Search for the cell housing the specified text and yield its (X, Y) center coordinate. 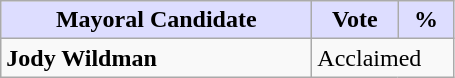
Vote (355, 20)
Jody Wildman (156, 58)
Acclaimed (383, 58)
% (426, 20)
Mayoral Candidate (156, 20)
